Return the (x, y) coordinate for the center point of the cell that contains the specified text.  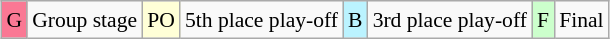
5th place play-off (262, 20)
F (543, 20)
3rd place play-off (450, 20)
PO (161, 20)
G (14, 20)
Group stage (84, 20)
Final (582, 20)
B (356, 20)
